Capture the cell that displays the provided text and extract its (x, y) central coordinate. 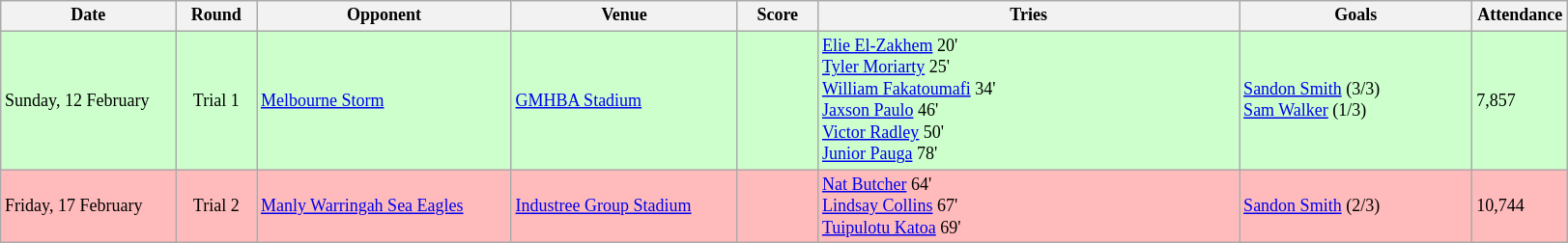
Tries (1029, 15)
Industree Group Stadium (624, 206)
Date (89, 15)
7,857 (1521, 100)
Sandon Smith (2/3) (1356, 206)
Elie El-Zakhem 20' Tyler Moriarty 25' William Fakatoumafi 34' Jaxson Paulo 46' Victor Radley 50' Junior Pauga 78' (1029, 100)
Venue (624, 15)
Attendance (1521, 15)
Sandon Smith (3/3) Sam Walker (1/3) (1356, 100)
Opponent (385, 15)
Melbourne Storm (385, 100)
Trial 2 (216, 206)
GMHBA Stadium (624, 100)
Score (778, 15)
Friday, 17 February (89, 206)
Sunday, 12 February (89, 100)
Round (216, 15)
Goals (1356, 15)
Nat Butcher 64' Lindsay Collins 67' Tuipulotu Katoa 69' (1029, 206)
Trial 1 (216, 100)
Manly Warringah Sea Eagles (385, 206)
10,744 (1521, 206)
